Pinpoint the cell where the given text exists, returning its [x, y] midpoint coordinate. 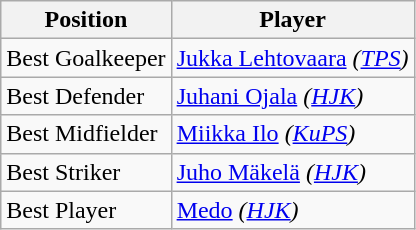
Best Player [86, 210]
Best Goalkeeper [86, 58]
Juho Mäkelä (HJK) [292, 172]
Best Defender [86, 96]
Best Midfielder [86, 134]
Juhani Ojala (HJK) [292, 96]
Jukka Lehtovaara (TPS) [292, 58]
Miikka Ilo (KuPS) [292, 134]
Position [86, 20]
Best Striker [86, 172]
Medo (HJK) [292, 210]
Player [292, 20]
